Extract the [x, y] coordinate from the center of the cell holding the provided text.  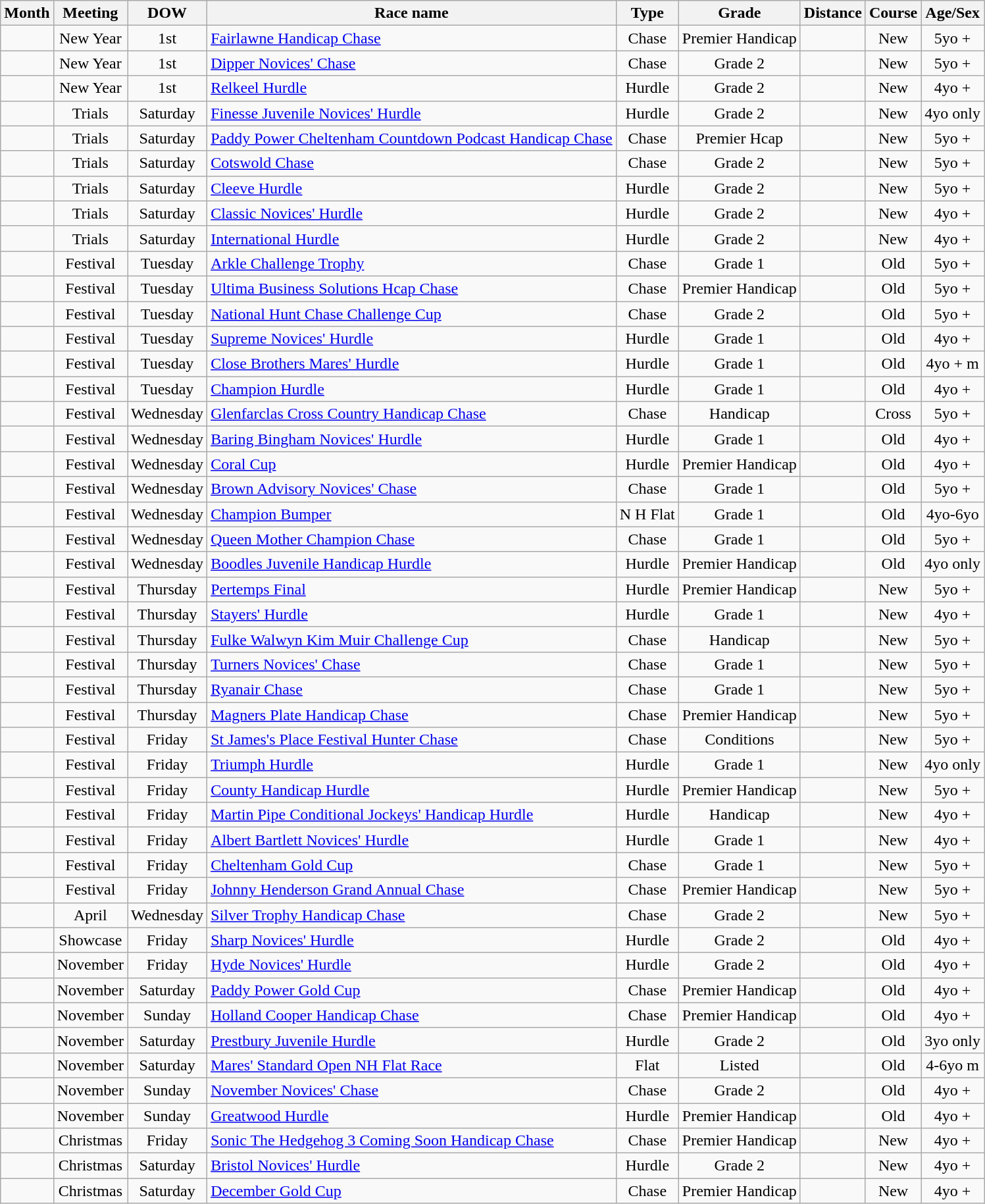
April [90, 915]
Fulke Walwyn Kim Muir Challenge Cup [412, 639]
Hyde Novices' Hurdle [412, 965]
Classic Novices' Hurdle [412, 213]
Listed [740, 1065]
4yo-6yo [953, 514]
International Hurdle [412, 238]
December Gold Cup [412, 1191]
Cleeve Hurdle [412, 188]
Albert Bartlett Novices' Hurdle [412, 840]
Dipper Novices' Chase [412, 63]
Greatwood Hurdle [412, 1116]
St James's Place Festival Hunter Chase [412, 740]
Bristol Novices' Hurdle [412, 1166]
Prestbury Juvenile Hurdle [412, 1040]
County Handicap Hurdle [412, 790]
Premier Hcap [740, 138]
Sharp Novices' Hurdle [412, 940]
Meeting [90, 13]
Brown Advisory Novices' Chase [412, 489]
Month [27, 13]
Grade [740, 13]
Finesse Juvenile Novices' Hurdle [412, 113]
Turners Novices' Chase [412, 664]
Johnny Henderson Grand Annual Chase [412, 890]
Showcase [90, 940]
Close Brothers Mares' Hurdle [412, 364]
Glenfarclas Cross Country Handicap Chase [412, 414]
Stayers' Hurdle [412, 614]
Arkle Challenge Trophy [412, 263]
Conditions [740, 740]
Magners Plate Handicap Chase [412, 714]
Ultima Business Solutions Hcap Chase [412, 288]
Race name [412, 13]
Distance [833, 13]
Mares' Standard Open NH Flat Race [412, 1065]
Boodles Juvenile Handicap Hurdle [412, 564]
4yo + m [953, 364]
Champion Bumper [412, 514]
Cheltenham Gold Cup [412, 865]
November Novices' Chase [412, 1090]
DOW [167, 13]
Baring Bingham Novices' Hurdle [412, 439]
Supreme Novices' Hurdle [412, 339]
4-6yo m [953, 1065]
Type [647, 13]
Fairlawne Handicap Chase [412, 38]
Coral Cup [412, 464]
Cross [893, 414]
Queen Mother Champion Chase [412, 539]
Martin Pipe Conditional Jockeys' Handicap Hurdle [412, 815]
Sonic The Hedgehog 3 Coming Soon Handicap Chase [412, 1141]
Paddy Power Cheltenham Countdown Podcast Handicap Chase [412, 138]
3yo only [953, 1040]
National Hunt Chase Challenge Cup [412, 314]
N H Flat [647, 514]
Champion Hurdle [412, 389]
Paddy Power Gold Cup [412, 990]
Silver Trophy Handicap Chase [412, 915]
Triumph Hurdle [412, 765]
Flat [647, 1065]
Pertemps Final [412, 589]
Holland Cooper Handicap Chase [412, 1015]
Ryanair Chase [412, 689]
Course [893, 13]
Relkeel Hurdle [412, 88]
Age/Sex [953, 13]
Cotswold Chase [412, 163]
